Pinpoint the cell where the given text exists, returning its [x, y] midpoint coordinate. 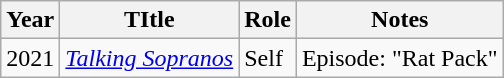
Self [268, 58]
TItle [150, 20]
2021 [30, 58]
Talking Sopranos [150, 58]
Role [268, 20]
Episode: "Rat Pack" [400, 58]
Year [30, 20]
Notes [400, 20]
